Return [X, Y] of the center of cell containing provided text 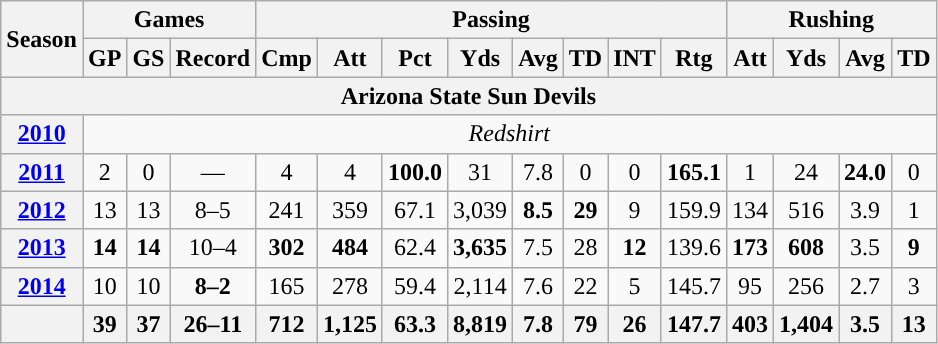
241 [287, 210]
2011 [42, 172]
165.1 [694, 172]
8–2 [213, 286]
100.0 [414, 172]
2012 [42, 210]
Cmp [287, 58]
2.7 [866, 286]
134 [750, 210]
Season [42, 39]
37 [148, 324]
Rtg [694, 58]
147.7 [694, 324]
Pct [414, 58]
63.3 [414, 324]
278 [350, 286]
Arizona State Sun Devils [468, 96]
2014 [42, 286]
GS [148, 58]
3,039 [480, 210]
7.6 [538, 286]
608 [806, 248]
2010 [42, 134]
145.7 [694, 286]
29 [585, 210]
403 [750, 324]
1,404 [806, 324]
Redshirt [509, 134]
3 [914, 286]
Games [168, 20]
12 [635, 248]
INT [635, 58]
3.9 [866, 210]
59.4 [414, 286]
62.4 [414, 248]
GP [104, 58]
67.1 [414, 210]
516 [806, 210]
Record [213, 58]
484 [350, 248]
26–11 [213, 324]
95 [750, 286]
302 [287, 248]
22 [585, 286]
10–4 [213, 248]
Rushing [831, 20]
165 [287, 286]
8,819 [480, 324]
7.5 [538, 248]
173 [750, 248]
8.5 [538, 210]
24 [806, 172]
8–5 [213, 210]
26 [635, 324]
— [213, 172]
2 [104, 172]
39 [104, 324]
2013 [42, 248]
24.0 [866, 172]
159.9 [694, 210]
2,114 [480, 286]
359 [350, 210]
139.6 [694, 248]
28 [585, 248]
1,125 [350, 324]
3,635 [480, 248]
712 [287, 324]
256 [806, 286]
31 [480, 172]
5 [635, 286]
79 [585, 324]
Passing [492, 20]
